Scan for the cell matching the given text and deliver its (X, Y) coordinate at center. 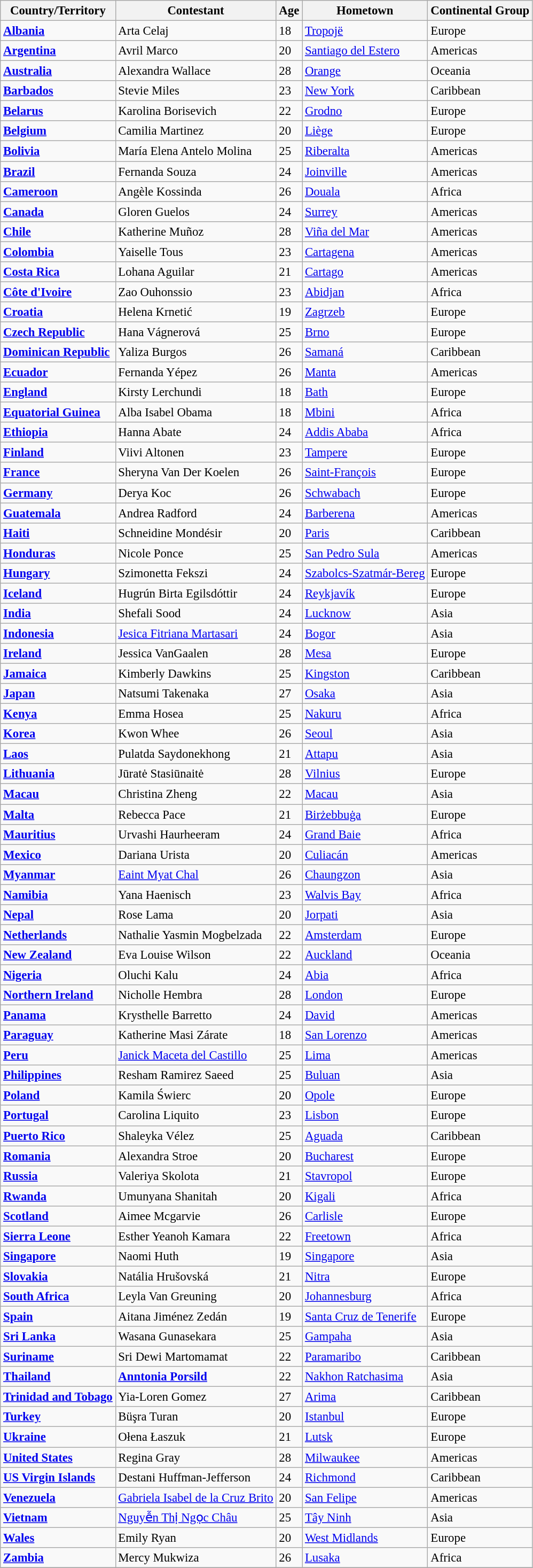
Leyla Van Greuning (195, 1297)
Lutsk (365, 1437)
María Elena Antelo Molina (195, 151)
Katherine Masi Zárate (195, 1035)
Valeriya Skolota (195, 1176)
Viivi Altonen (195, 453)
Zagrzeb (365, 312)
Wales (58, 1538)
Natsumi Takenaka (195, 694)
Sri Dewi Martomamat (195, 1357)
Eaint Myat Chal (195, 874)
San Pedro Sula (365, 553)
Honduras (58, 553)
Jessica VanGaalen (195, 654)
Vilnius (365, 774)
Lusaka (365, 1558)
Santiago del Estero (365, 51)
Romania (58, 1156)
Hana Vágnerová (195, 332)
Mercy Mukwiza (195, 1558)
Peru (58, 1055)
New York (365, 91)
Bolivia (58, 151)
Saint-François (365, 473)
Helena Krnetić (195, 312)
Wasana Gunasekara (195, 1337)
Bogor (365, 633)
Sierra Leone (58, 1236)
Chaungzon (365, 874)
Grodno (365, 111)
Nicole Ponce (195, 553)
Rose Lama (195, 915)
Viña del Mar (365, 231)
Riberalta (365, 151)
Zao Ouhonssio (195, 292)
Abia (365, 975)
Ecuador (58, 372)
Büşra Turan (195, 1417)
Age (289, 11)
Tây Ninh (365, 1517)
Equatorial Guinea (58, 413)
Andrea Radford (195, 513)
Stavropol (365, 1176)
France (58, 473)
Belgium (58, 131)
Brazil (58, 172)
David (365, 1015)
Cartagena (365, 252)
Santa Cruz de Tenerife (365, 1317)
Rwanda (58, 1196)
Colombia (58, 252)
Nguyễn Thị Ngọc Châu (195, 1517)
Northern Ireland (58, 995)
Janick Maceta del Castillo (195, 1055)
Kenya (58, 714)
Mauritius (58, 834)
Seoul (365, 734)
Russia (58, 1176)
Spain (58, 1317)
San Felipe (365, 1497)
Mexico (58, 855)
Dariana Urista (195, 855)
Emily Ryan (195, 1538)
Chile (58, 231)
Reykjavík (365, 593)
Schwabach (365, 493)
Barbados (58, 91)
Ołena Łaszuk (195, 1437)
Yaliza Burgos (195, 352)
Szimonetta Fekszi (195, 573)
Grand Baie (365, 834)
Pulatda Saydonekhong (195, 754)
Vietnam (58, 1517)
Birżebbuġa (365, 814)
Naomi Huth (195, 1256)
Jorpati (365, 915)
Kingston (365, 674)
Dominican Republic (58, 352)
Indonesia (58, 633)
Nepal (58, 915)
Fernanda Souza (195, 172)
Poland (58, 1096)
Continental Group (480, 11)
Kirsty Lerchundi (195, 392)
Puerto Rico (58, 1136)
Hometown (365, 11)
Guatemala (58, 513)
Joinville (365, 172)
Paris (365, 533)
Regina Gray (195, 1457)
Cartago (365, 272)
Hungary (58, 573)
Canada (58, 212)
Addis Ababa (365, 432)
Country/Territory (58, 11)
Sri Lanka (58, 1337)
Ukraine (58, 1437)
Culiacán (365, 855)
Eva Louise Wilson (195, 955)
Gampaha (365, 1337)
Abidjan (365, 292)
Lucknow (365, 614)
Camilia Martinez (195, 131)
Mesa (365, 654)
Panama (58, 1015)
United States (58, 1457)
Finland (58, 453)
Hanna Abate (195, 432)
Laos (58, 754)
India (58, 614)
Gloren Guelos (195, 212)
Côte d'Ivoire (58, 292)
Liège (365, 131)
Shefali Sood (195, 614)
Lima (365, 1055)
Milwaukee (365, 1457)
Haiti (58, 533)
Bath (365, 392)
Yana Haenisch (195, 895)
Derya Koc (195, 493)
Nitra (365, 1276)
Esther Yeanoh Kamara (195, 1236)
Australia (58, 71)
Cameroon (58, 191)
Alexandra Stroe (195, 1156)
Johannesburg (365, 1297)
Alexandra Wallace (195, 71)
Turkey (58, 1417)
Anntonia Porsild (195, 1377)
Scotland (58, 1216)
Czech Republic (58, 332)
Samaná (365, 352)
Umunyana Shanitah (195, 1196)
Yaiselle Tous (195, 252)
Auckland (365, 955)
Buluan (365, 1075)
Hugrún Birta Egilsdóttir (195, 593)
Manta (365, 372)
Destani Huffman-Jefferson (195, 1477)
Urvashi Haurheeram (195, 834)
Contestant (195, 11)
Ethiopia (58, 432)
Karolina Borisevich (195, 111)
Thailand (58, 1377)
Lithuania (58, 774)
Attapu (365, 754)
Argentina (58, 51)
Nakhon Ratchasima (365, 1377)
Kimberly Dawkins (195, 674)
Sheryna Van Der Koelen (195, 473)
Barberena (365, 513)
Portugal (58, 1116)
Korea (58, 734)
Kamila Świerc (195, 1096)
Nigeria (58, 975)
Surrey (365, 212)
Tropojë (365, 31)
Lisbon (365, 1116)
Arta Celaj (195, 31)
Belarus (58, 111)
Myanmar (58, 874)
Zambia (58, 1558)
Venezuela (58, 1497)
Alba Isabel Obama (195, 413)
Angèle Kossinda (195, 191)
Nathalie Yasmin Mogbelzada (195, 935)
Paramaribo (365, 1357)
Iceland (58, 593)
Nakuru (365, 714)
Jūratė Stasiūnaitė (195, 774)
Paraguay (58, 1035)
Croatia (58, 312)
Mbini (365, 413)
Bucharest (365, 1156)
Carlisle (365, 1216)
Lohana Aguilar (195, 272)
Netherlands (58, 935)
Avril Marco (195, 51)
Amsterdam (365, 935)
South Africa (58, 1297)
Albania (58, 31)
Arima (365, 1397)
Shaleyka Vélez (195, 1136)
Philippines (58, 1075)
Kigali (365, 1196)
San Lorenzo (365, 1035)
Stevie Miles (195, 91)
Resham Ramirez Saeed (195, 1075)
Emma Hosea (195, 714)
London (365, 995)
Jamaica (58, 674)
Kwon Whee (195, 734)
Costa Rica (58, 272)
Aitana Jiménez Zedán (195, 1317)
Szabolcs-Szatmár-Bereg (365, 573)
Osaka (365, 694)
Carolina Liquito (195, 1116)
Germany (58, 493)
Istanbul (365, 1417)
Christina Zheng (195, 794)
US Virgin Islands (58, 1477)
Aguada (365, 1136)
Slovakia (58, 1276)
Opole (365, 1096)
Nicholle Hembra (195, 995)
Suriname (58, 1357)
Fernanda Yépez (195, 372)
Katherine Muñoz (195, 231)
Gabriela Isabel de la Cruz Brito (195, 1497)
New Zealand (58, 955)
Rebecca Pace (195, 814)
England (58, 392)
Krysthelle Barretto (195, 1015)
Oluchi Kalu (195, 975)
Schneidine Mondésir (195, 533)
Richmond (365, 1477)
Orange (365, 71)
Malta (58, 814)
Aimee Mcgarvie (195, 1216)
Ireland (58, 654)
Natália Hrušovská (195, 1276)
Jesica Fitriana Martasari (195, 633)
Trinidad and Tobago (58, 1397)
Douala (365, 191)
Tampere (365, 453)
Walvis Bay (365, 895)
Freetown (365, 1236)
Brno (365, 332)
Namibia (58, 895)
Yia-Loren Gomez (195, 1397)
West Midlands (365, 1538)
Japan (58, 694)
